Detect which cell encompasses the target text, then output its [X, Y] center coordinate. 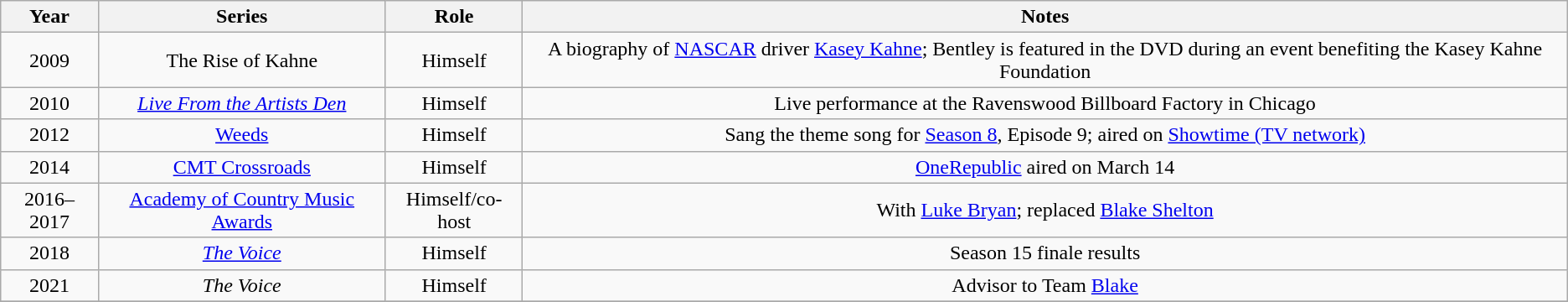
Notes [1045, 17]
2009 [49, 60]
The Rise of Kahne [241, 60]
OneRepublic aired on March 14 [1045, 167]
Live performance at the Ravenswood Billboard Factory in Chicago [1045, 103]
Year [49, 17]
2012 [49, 135]
Sang the theme song for Season 8, Episode 9; aired on Showtime (TV network) [1045, 135]
With Luke Bryan; replaced Blake Shelton [1045, 210]
Live From the Artists Den [241, 103]
A biography of NASCAR driver Kasey Kahne; Bentley is featured in the DVD during an event benefiting the Kasey Kahne Foundation [1045, 60]
Academy of Country Music Awards [241, 210]
2014 [49, 167]
Advisor to Team Blake [1045, 285]
Season 15 finale results [1045, 253]
2021 [49, 285]
Role [454, 17]
2010 [49, 103]
Series [241, 17]
Himself/co-host [454, 210]
2016–2017 [49, 210]
Weeds [241, 135]
CMT Crossroads [241, 167]
2018 [49, 253]
